Return (X, Y) of the center of cell containing provided text 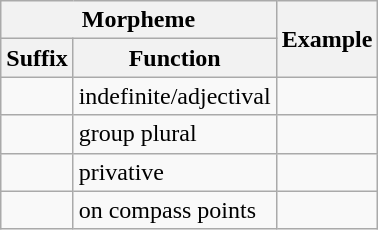
Function (174, 58)
privative (174, 172)
group plural (174, 134)
Suffix (37, 58)
indefinite/adjectival (174, 96)
Morpheme (138, 20)
Example (327, 39)
on compass points (174, 210)
